From the cell containing the given text, extract its center point as (X, Y) coordinate. 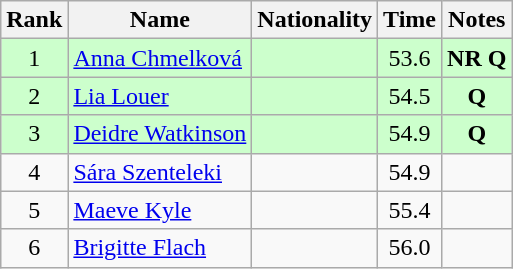
1 (34, 58)
3 (34, 134)
Time (410, 20)
53.6 (410, 58)
Maeve Kyle (160, 210)
6 (34, 248)
56.0 (410, 248)
Deidre Watkinson (160, 134)
Nationality (315, 20)
4 (34, 172)
5 (34, 210)
Sára Szenteleki (160, 172)
2 (34, 96)
54.5 (410, 96)
Notes (477, 20)
Rank (34, 20)
Name (160, 20)
Lia Louer (160, 96)
Brigitte Flach (160, 248)
55.4 (410, 210)
NR Q (477, 58)
Anna Chmelková (160, 58)
